Pinpoint the cell where the given text exists, returning its (x, y) midpoint coordinate. 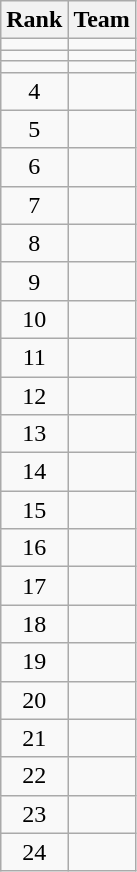
6 (34, 167)
20 (34, 700)
21 (34, 738)
Rank (34, 20)
17 (34, 586)
8 (34, 243)
5 (34, 129)
16 (34, 548)
Team (102, 20)
4 (34, 91)
10 (34, 319)
7 (34, 205)
14 (34, 472)
19 (34, 662)
11 (34, 357)
12 (34, 395)
13 (34, 434)
18 (34, 624)
22 (34, 776)
23 (34, 814)
9 (34, 281)
15 (34, 510)
24 (34, 852)
